Locate the cell with the specified text and output its [X, Y] center coordinate. 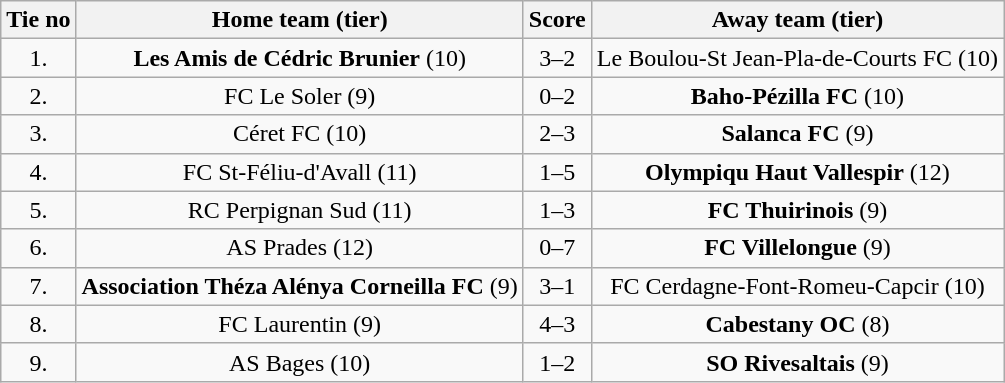
Céret FC (10) [300, 134]
Baho-Pézilla FC (10) [797, 96]
Home team (tier) [300, 20]
FC Le Soler (9) [300, 96]
SO Rivesaltais (9) [797, 362]
FC Cerdagne-Font-Romeu-Capcir (10) [797, 286]
8. [38, 324]
3. [38, 134]
AS Bages (10) [300, 362]
FC Laurentin (9) [300, 324]
9. [38, 362]
0–2 [557, 96]
2–3 [557, 134]
1–5 [557, 172]
7. [38, 286]
0–7 [557, 248]
3–2 [557, 58]
6. [38, 248]
Cabestany OC (8) [797, 324]
2. [38, 96]
Away team (tier) [797, 20]
5. [38, 210]
1. [38, 58]
4. [38, 172]
FC Villelongue (9) [797, 248]
Association Théza Alénya Corneilla FC (9) [300, 286]
Tie no [38, 20]
4–3 [557, 324]
1–2 [557, 362]
Les Amis de Cédric Brunier (10) [300, 58]
1–3 [557, 210]
Le Boulou-St Jean-Pla-de-Courts FC (10) [797, 58]
FC St-Féliu-d'Avall (11) [300, 172]
AS Prades (12) [300, 248]
3–1 [557, 286]
Score [557, 20]
FC Thuirinois (9) [797, 210]
Olympiqu Haut Vallespir (12) [797, 172]
RC Perpignan Sud (11) [300, 210]
Salanca FC (9) [797, 134]
